Provide the [x, y] coordinate of the cell's center where the given text is located.  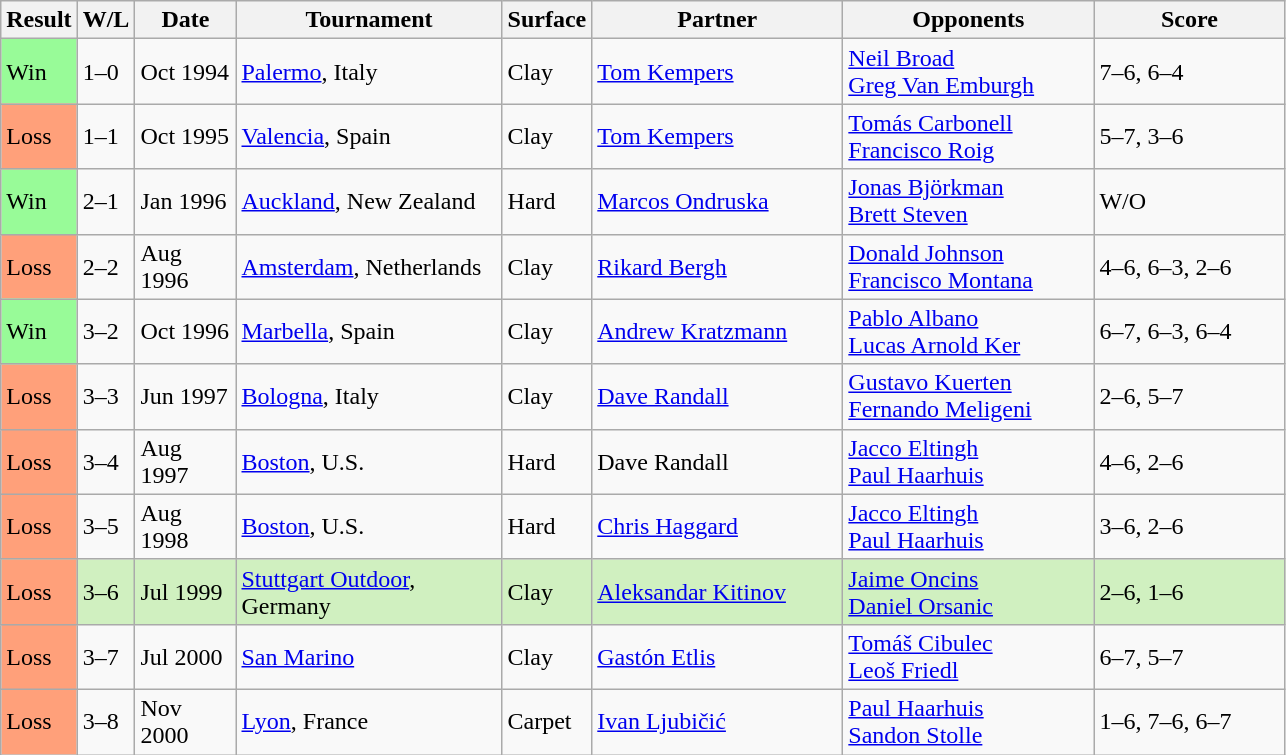
Donald Johnson Francisco Montana [968, 266]
Tournament [369, 20]
Nov 2000 [186, 722]
5–7, 3–6 [1190, 136]
3–7 [106, 656]
Jaime Oncins Daniel Orsanic [968, 592]
Result [39, 20]
3–4 [106, 462]
Palermo, Italy [369, 72]
Jan 1996 [186, 202]
Marbella, Spain [369, 332]
Surface [547, 20]
1–1 [106, 136]
1–6, 7–6, 6–7 [1190, 722]
Oct 1994 [186, 72]
Partner [718, 20]
Aug 1998 [186, 526]
Marcos Ondruska [718, 202]
Lyon, France [369, 722]
Carpet [547, 722]
Stuttgart Outdoor, Germany [369, 592]
2–2 [106, 266]
Pablo Albano Lucas Arnold Ker [968, 332]
Oct 1995 [186, 136]
Score [1190, 20]
Opponents [968, 20]
6–7, 6–3, 6–4 [1190, 332]
Chris Haggard [718, 526]
3–6 [106, 592]
3–8 [106, 722]
Jul 1999 [186, 592]
Date [186, 20]
Ivan Ljubičić [718, 722]
Rikard Bergh [718, 266]
Jonas Björkman Brett Steven [968, 202]
Jul 2000 [186, 656]
Auckland, New Zealand [369, 202]
3–5 [106, 526]
3–3 [106, 396]
Gastón Etlis [718, 656]
Valencia, Spain [369, 136]
Jun 1997 [186, 396]
Aug 1996 [186, 266]
Tomáš Cibulec Leoš Friedl [968, 656]
Aug 1997 [186, 462]
Amsterdam, Netherlands [369, 266]
3–2 [106, 332]
6–7, 5–7 [1190, 656]
2–6, 5–7 [1190, 396]
2–6, 1–6 [1190, 592]
Bologna, Italy [369, 396]
Aleksandar Kitinov [718, 592]
Neil Broad Greg Van Emburgh [968, 72]
Oct 1996 [186, 332]
4–6, 2–6 [1190, 462]
Andrew Kratzmann [718, 332]
1–0 [106, 72]
Tomás Carbonell Francisco Roig [968, 136]
Gustavo Kuerten Fernando Meligeni [968, 396]
W/O [1190, 202]
2–1 [106, 202]
3–6, 2–6 [1190, 526]
San Marino [369, 656]
W/L [106, 20]
4–6, 6–3, 2–6 [1190, 266]
Paul Haarhuis Sandon Stolle [968, 722]
7–6, 6–4 [1190, 72]
